Detect which cell encompasses the target text, then output its [x, y] center coordinate. 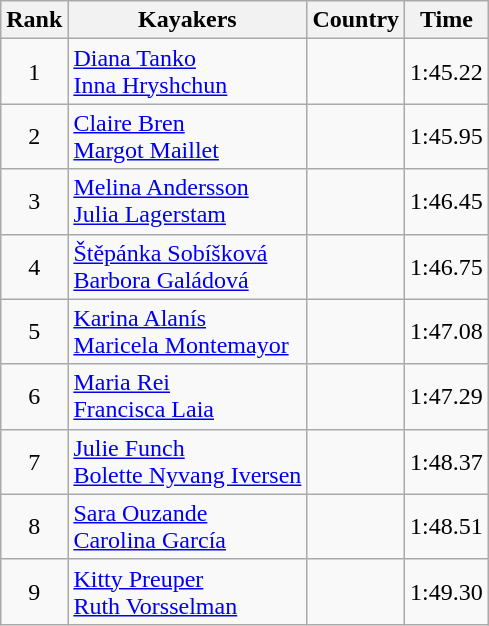
Diana TankoInna Hryshchun [188, 72]
Melina AnderssonJulia Lagerstam [188, 202]
1:45.95 [447, 136]
6 [34, 396]
Time [447, 20]
Karina AlanísMaricela Montemayor [188, 332]
Julie FunchBolette Nyvang Iversen [188, 462]
Rank [34, 20]
1:46.45 [447, 202]
Kayakers [188, 20]
8 [34, 526]
1:45.22 [447, 72]
1:49.30 [447, 592]
Country [356, 20]
Claire BrenMargot Maillet [188, 136]
Sara OuzandeCarolina García [188, 526]
Kitty PreuperRuth Vorsselman [188, 592]
1:48.51 [447, 526]
5 [34, 332]
1 [34, 72]
1:47.29 [447, 396]
1:46.75 [447, 266]
2 [34, 136]
4 [34, 266]
1:48.37 [447, 462]
Maria ReiFrancisca Laia [188, 396]
Štěpánka SobíškováBarbora Galádová [188, 266]
7 [34, 462]
1:47.08 [447, 332]
9 [34, 592]
3 [34, 202]
